Locate the cell with the specified text and output its [X, Y] center coordinate. 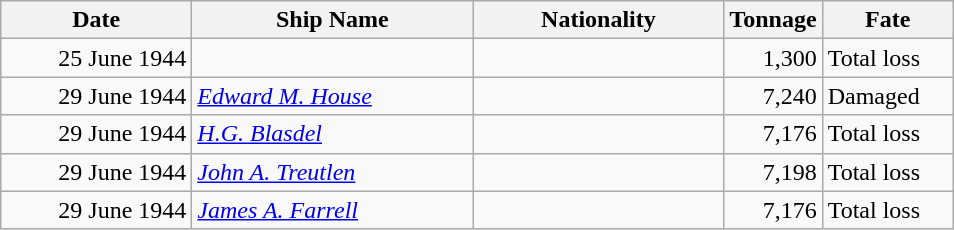
Edward M. House [332, 96]
Nationality [598, 20]
Tonnage [773, 20]
Ship Name [332, 20]
7,240 [773, 96]
7,198 [773, 172]
Fate [888, 20]
Damaged [888, 96]
H.G. Blasdel [332, 134]
James A. Farrell [332, 210]
John A. Treutlen [332, 172]
Date [96, 20]
1,300 [773, 58]
25 June 1944 [96, 58]
